From the cell containing the given text, extract its center point as [X, Y] coordinate. 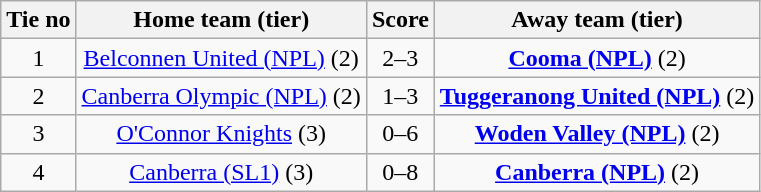
Canberra (NPL) (2) [597, 172]
Score [400, 20]
Belconnen United (NPL) (2) [221, 58]
Home team (tier) [221, 20]
Cooma (NPL) (2) [597, 58]
2 [38, 96]
3 [38, 134]
0–6 [400, 134]
1–3 [400, 96]
Tie no [38, 20]
O'Connor Knights (3) [221, 134]
4 [38, 172]
Canberra Olympic (NPL) (2) [221, 96]
Away team (tier) [597, 20]
Woden Valley (NPL) (2) [597, 134]
1 [38, 58]
0–8 [400, 172]
2–3 [400, 58]
Tuggeranong United (NPL) (2) [597, 96]
Canberra (SL1) (3) [221, 172]
